Extract the (X, Y) coordinate from the center of the cell holding the provided text.  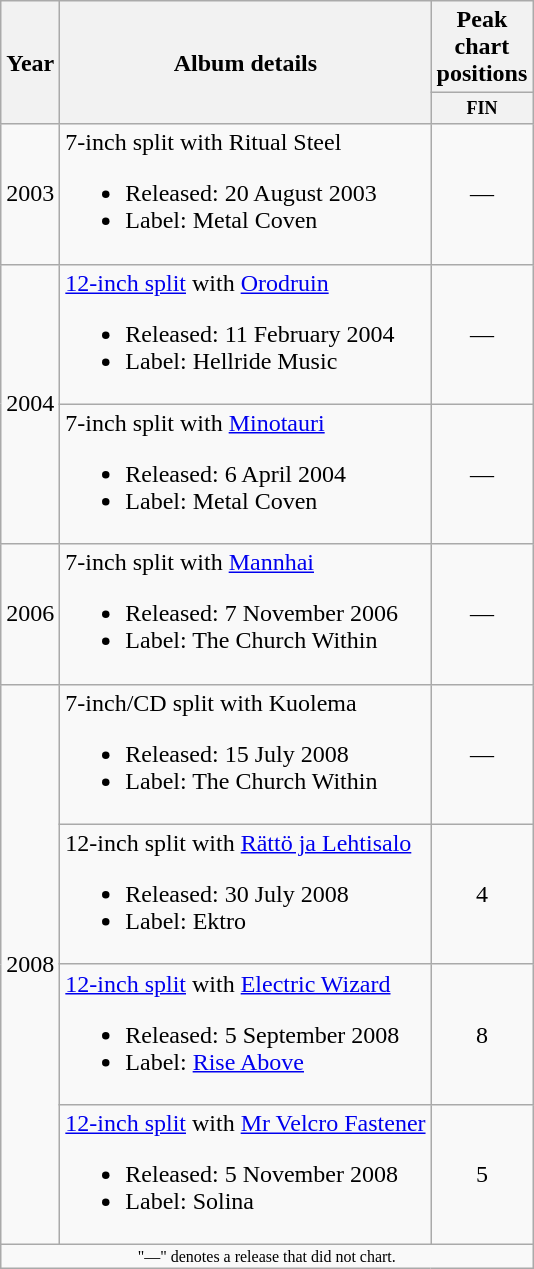
7-inch/CD split with KuolemaReleased: 15 July 2008Label: The Church Within (246, 754)
12-inch split with Mr Velcro FastenerReleased: 5 November 2008Label: Solina (246, 1174)
Peak chart positions (482, 47)
Year (30, 62)
12-inch split with Rättö ja LehtisaloReleased: 30 July 2008Label: Ektro (246, 894)
2004 (30, 404)
7-inch split with MinotauriReleased: 6 April 2004Label: Metal Coven (246, 474)
7-inch split with Ritual SteelReleased: 20 August 2003Label: Metal Coven (246, 194)
Album details (246, 62)
FIN (482, 108)
5 (482, 1174)
4 (482, 894)
12-inch split with OrodruinReleased: 11 February 2004Label: Hellride Music (246, 334)
2003 (30, 194)
7-inch split with MannhaiReleased: 7 November 2006Label: The Church Within (246, 614)
2006 (30, 614)
2008 (30, 964)
"—" denotes a release that did not chart. (267, 1256)
12-inch split with Electric WizardReleased: 5 September 2008Label: Rise Above (246, 1034)
8 (482, 1034)
